Capture the cell that displays the provided text and extract its [X, Y] central coordinate. 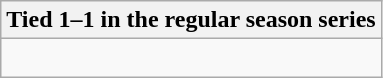
Tied 1–1 in the regular season series [191, 20]
